Identify which cell holds the provided text, then report its (x, y) central coordinate. 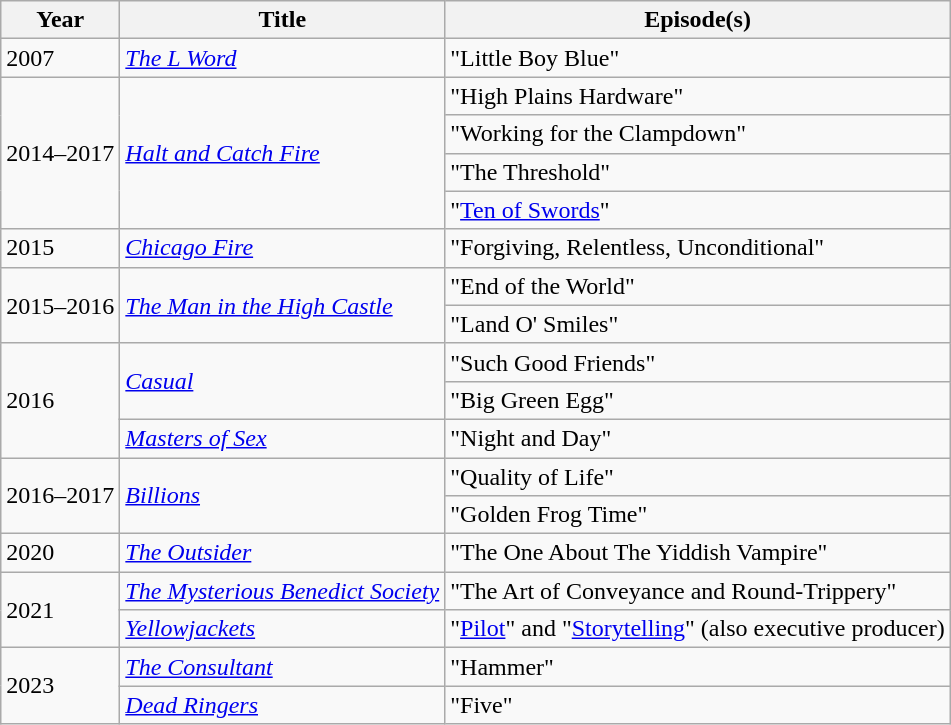
"Land O' Smiles" (698, 324)
Billions (282, 496)
Dead Ringers (282, 705)
"Golden Frog Time" (698, 515)
"Night and Day" (698, 438)
"Forgiving, Relentless, Unconditional" (698, 248)
"Ten of Swords" (698, 210)
The L Word (282, 58)
2007 (60, 58)
The Consultant (282, 667)
"The Art of Conveyance and Round-Trippery" (698, 591)
"Little Boy Blue" (698, 58)
2020 (60, 553)
2016 (60, 400)
"The One About The Yiddish Vampire" (698, 553)
"Big Green Egg" (698, 400)
"High Plains Hardware" (698, 96)
"Working for the Clampdown" (698, 134)
"The Threshold" (698, 172)
2015–2016 (60, 305)
Title (282, 20)
"Pilot" and "Storytelling" (also executive producer) (698, 629)
"Quality of Life" (698, 477)
2016–2017 (60, 496)
Chicago Fire (282, 248)
The Man in the High Castle (282, 305)
Yellowjackets (282, 629)
"Five" (698, 705)
The Outsider (282, 553)
Episode(s) (698, 20)
2021 (60, 610)
"End of the World" (698, 286)
Masters of Sex (282, 438)
Year (60, 20)
Halt and Catch Fire (282, 153)
The Mysterious Benedict Society (282, 591)
"Hammer" (698, 667)
Casual (282, 381)
2015 (60, 248)
2014–2017 (60, 153)
2023 (60, 686)
"Such Good Friends" (698, 362)
